Scan for the cell matching the given text and deliver its [X, Y] coordinate at center. 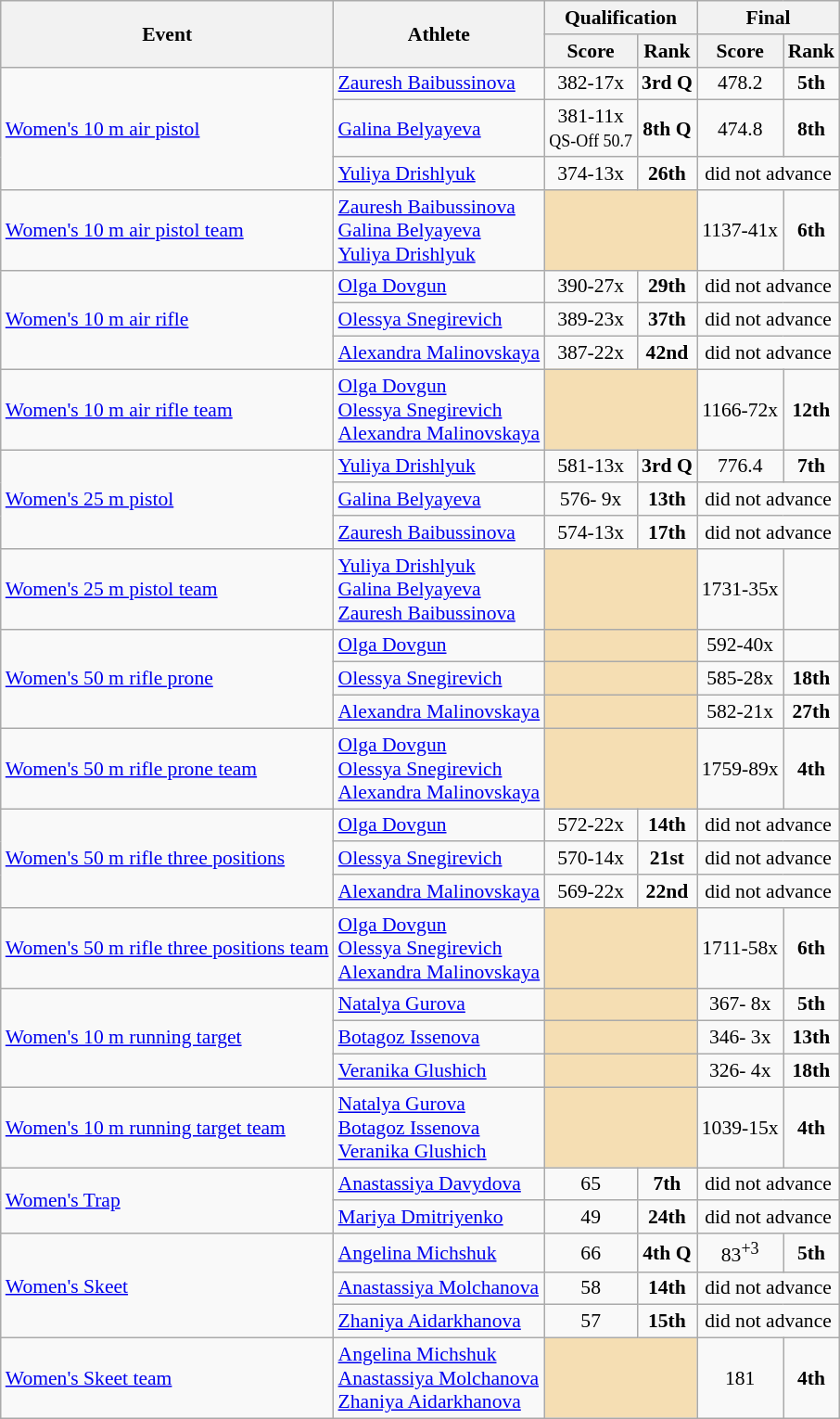
326- 4x [740, 1071]
592-40x [740, 646]
Women's 10 m running target team [167, 1128]
1731-35x [740, 590]
1166-72x [740, 410]
65 [591, 1184]
Botagoz Issenova [439, 1038]
576- 9x [591, 500]
569-22x [591, 891]
Women's 25 m pistol [167, 499]
21st [668, 859]
Natalya Gurova [439, 1004]
Natalya GurovaBotagoz IssenovaVeranika Glushich [439, 1128]
Angelina MichshukAnastassiya MolchanovaZhaniya Aidarkhanova [439, 1378]
Women's 25 m pistol team [167, 590]
Women's 50 m rifle prone team [167, 768]
Women's Skeet team [167, 1378]
585-28x [740, 679]
1039-15x [740, 1128]
Women's 10 m air rifle team [167, 410]
4th Q [668, 1252]
Final [768, 18]
24th [668, 1218]
474.8 [740, 128]
17th [668, 532]
29th [668, 287]
478.2 [740, 83]
570-14x [591, 859]
8th [812, 128]
Athlete [439, 33]
8th Q [668, 128]
574-13x [591, 532]
Event [167, 33]
83+3 [740, 1252]
Women's 50 m rifle three positions [167, 859]
387-22x [591, 353]
Zhaniya Aidarkhanova [439, 1322]
27th [812, 712]
Women's 10 m running target [167, 1037]
15th [668, 1322]
Women's Trap [167, 1200]
381-11xQS-Off 50.7 [591, 128]
Women's 10 m air pistol [167, 128]
Women's 50 m rifle three positions team [167, 948]
374-13x [591, 173]
582-21x [740, 712]
22nd [668, 891]
181 [740, 1378]
42nd [668, 353]
346- 3x [740, 1038]
66 [591, 1252]
Zauresh BaibussinovaGalina BelyayevaYuliya Drishlyuk [439, 230]
389-23x [591, 320]
Women's 10 m air pistol team [167, 230]
49 [591, 1218]
581-13x [591, 467]
37th [668, 320]
382-17x [591, 83]
776.4 [740, 467]
57 [591, 1322]
Mariya Dmitriyenko [439, 1218]
Qualification [621, 18]
Women's 10 m air rifle [167, 319]
Anastassiya Davydova [439, 1184]
Yuliya DrishlyukGalina BelyayevaZauresh Baibussinova [439, 590]
1759-89x [740, 768]
Angelina Michshuk [439, 1252]
58 [591, 1288]
1711-58x [740, 948]
26th [668, 173]
390-27x [591, 287]
572-22x [591, 825]
12th [812, 410]
Women's Skeet [167, 1285]
Women's 50 m rifle prone [167, 679]
1137-41x [740, 230]
Veranika Glushich [439, 1071]
367- 8x [740, 1004]
Anastassiya Molchanova [439, 1288]
